Output the (x, y) coordinate of the center of the cell containing the given text.  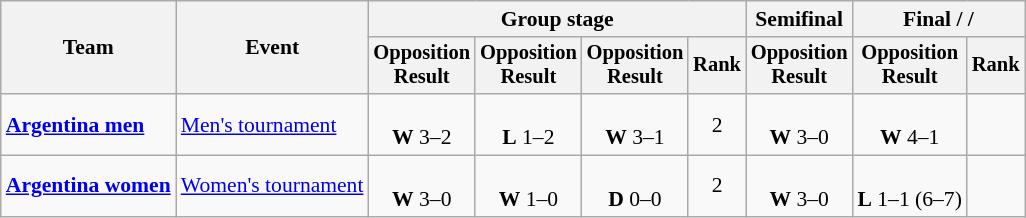
Team (88, 48)
Argentina men (88, 124)
W 3–2 (422, 124)
Men's tournament (272, 124)
L 1–2 (528, 124)
W 3–1 (636, 124)
Women's tournament (272, 186)
W 4–1 (909, 124)
Semifinal (800, 19)
Argentina women (88, 186)
L 1–1 (6–7) (909, 186)
Group stage (556, 19)
Final / / (938, 19)
D 0–0 (636, 186)
Event (272, 48)
W 1–0 (528, 186)
